Capture the cell that displays the provided text and extract its [X, Y] central coordinate. 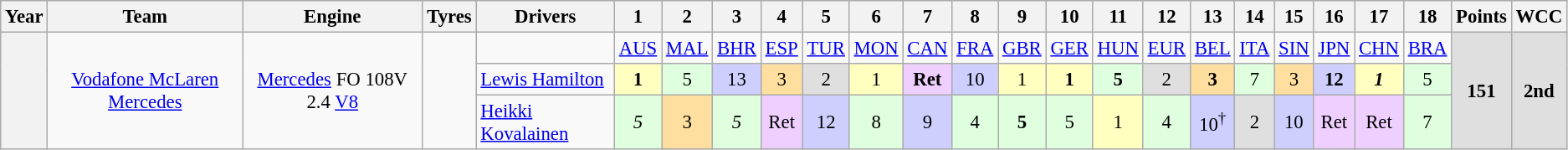
GBR [1022, 49]
CAN [927, 49]
Mercedes FO 108V 2.4 V8 [333, 91]
BRA [1427, 49]
16 [1334, 17]
Drivers [546, 17]
HUN [1118, 49]
AUS [638, 49]
TUR [826, 49]
10† [1212, 122]
WCC [1539, 17]
Vodafone McLaren Mercedes [146, 91]
Heikki Kovalainen [546, 122]
2nd [1539, 91]
Points [1481, 17]
Team [146, 17]
EUR [1166, 49]
MON [876, 49]
14 [1255, 17]
6 [876, 17]
151 [1481, 91]
BEL [1212, 49]
11 [1118, 17]
17 [1379, 17]
JPN [1334, 49]
GER [1069, 49]
Engine [333, 17]
Lewis Hamilton [546, 80]
FRA [976, 49]
Tyres [449, 17]
15 [1294, 17]
CHN [1379, 49]
18 [1427, 17]
Year [24, 17]
MAL [688, 49]
ITA [1255, 49]
SIN [1294, 49]
BHR [736, 49]
ESP [781, 49]
